Return the (X, Y) coordinate for the center point of the cell that contains the specified text.  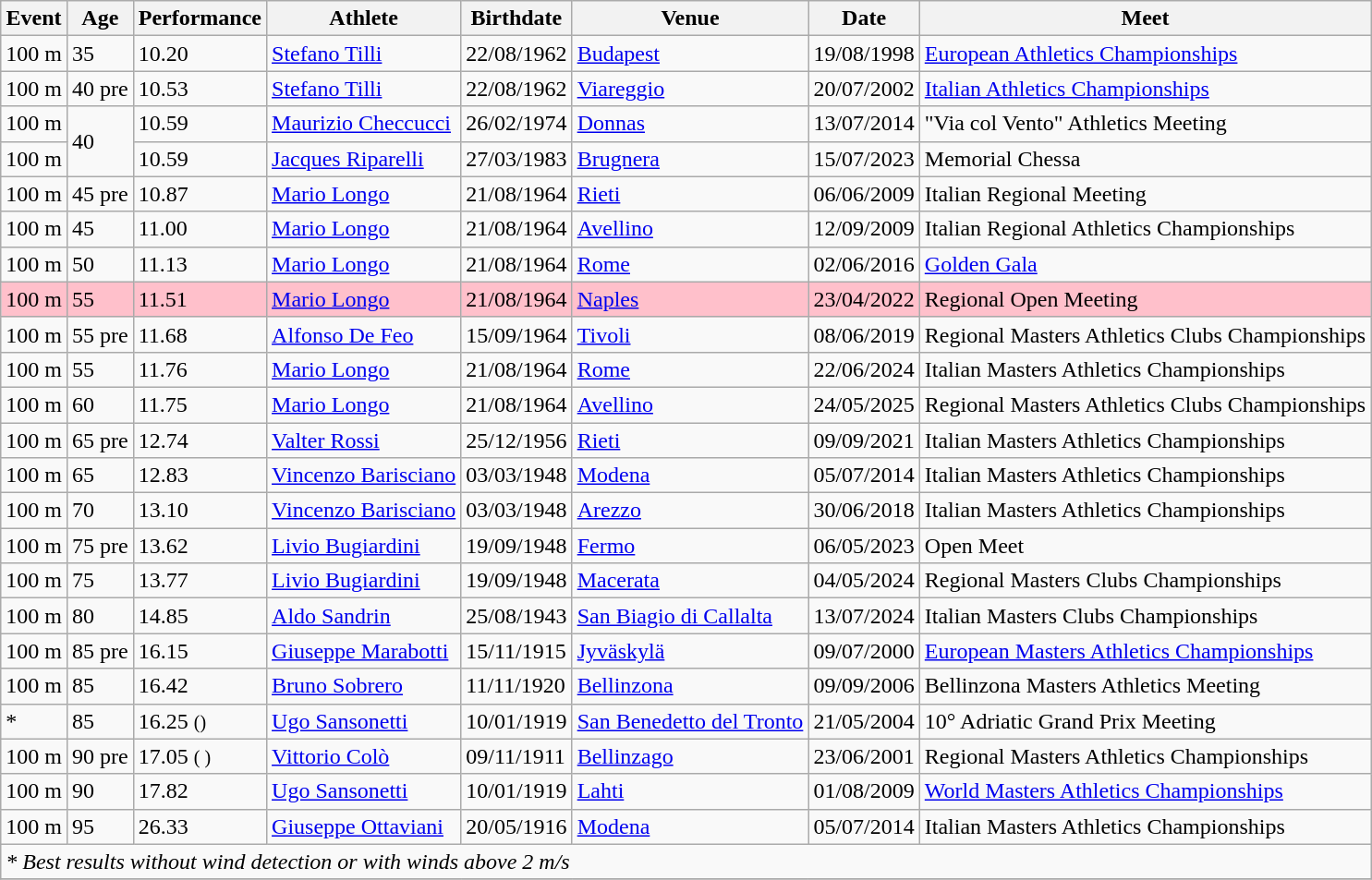
95 (100, 826)
80 (100, 616)
Giuseppe Marabotti (364, 651)
02/06/2016 (864, 264)
Age (100, 18)
22/06/2024 (864, 369)
Giuseppe Ottaviani (364, 826)
12/09/2009 (864, 229)
75 pre (100, 546)
01/08/2009 (864, 791)
Alfonso De Feo (364, 334)
Date (864, 18)
26.33 (200, 826)
11.13 (200, 264)
Golden Gala (1145, 264)
Bellinzona Masters Athletics Meeting (1145, 686)
20/07/2002 (864, 89)
13.62 (200, 546)
Regional Open Meeting (1145, 299)
Open Meet (1145, 546)
30/06/2018 (864, 511)
23/06/2001 (864, 756)
65 pre (100, 440)
15/09/1964 (516, 334)
Bellinzona (690, 686)
23/04/2022 (864, 299)
13.10 (200, 511)
Vittorio Colò (364, 756)
70 (100, 511)
06/06/2009 (864, 194)
85 pre (100, 651)
09/11/1911 (516, 756)
10.20 (200, 54)
Regional Masters Clubs Championships (1145, 581)
24/05/2025 (864, 404)
Bellinzago (690, 756)
90 (100, 791)
Venue (690, 18)
21/05/2004 (864, 721)
Italian Masters Clubs Championships (1145, 616)
Meet (1145, 18)
Bruno Sobrero (364, 686)
Macerata (690, 581)
90 pre (100, 756)
11.00 (200, 229)
* (34, 721)
Performance (200, 18)
26/02/1974 (516, 124)
World Masters Athletics Championships (1145, 791)
European Masters Athletics Championships (1145, 651)
Donnas (690, 124)
11/11/1920 (516, 686)
55 pre (100, 334)
Jyväskylä (690, 651)
09/09/2006 (864, 686)
Valter Rossi (364, 440)
04/05/2024 (864, 581)
Regional Masters Athletics Championships (1145, 756)
12.83 (200, 476)
Naples (690, 299)
Event (34, 18)
19/08/1998 (864, 54)
17.82 (200, 791)
Lahti (690, 791)
17.05 ( ) (200, 756)
11.75 (200, 404)
San Benedetto del Tronto (690, 721)
25/08/1943 (516, 616)
Jacques Riparelli (364, 159)
35 (100, 54)
Italian Regional Meeting (1145, 194)
16.25 () (200, 721)
Viareggio (690, 89)
10° Adriatic Grand Prix Meeting (1145, 721)
13/07/2014 (864, 124)
09/07/2000 (864, 651)
50 (100, 264)
40 (100, 141)
Arezzo (690, 511)
45 (100, 229)
Memorial Chessa (1145, 159)
Birthdate (516, 18)
16.15 (200, 651)
11.68 (200, 334)
45 pre (100, 194)
12.74 (200, 440)
40 pre (100, 89)
08/06/2019 (864, 334)
06/05/2023 (864, 546)
15/11/1915 (516, 651)
Athlete (364, 18)
11.51 (200, 299)
13/07/2024 (864, 616)
Tivoli (690, 334)
Italian Regional Athletics Championships (1145, 229)
Italian Athletics Championships (1145, 89)
"Via col Vento" Athletics Meeting (1145, 124)
25/12/1956 (516, 440)
16.42 (200, 686)
10.53 (200, 89)
San Biagio di Callalta (690, 616)
65 (100, 476)
27/03/1983 (516, 159)
15/07/2023 (864, 159)
Maurizio Checcucci (364, 124)
60 (100, 404)
European Athletics Championships (1145, 54)
14.85 (200, 616)
Fermo (690, 546)
75 (100, 581)
Budapest (690, 54)
11.76 (200, 369)
* Best results without wind detection or with winds above 2 m/s (686, 862)
20/05/1916 (516, 826)
09/09/2021 (864, 440)
Aldo Sandrin (364, 616)
Brugnera (690, 159)
13.77 (200, 581)
10.87 (200, 194)
